Pinpoint the cell where the given text exists, returning its [x, y] midpoint coordinate. 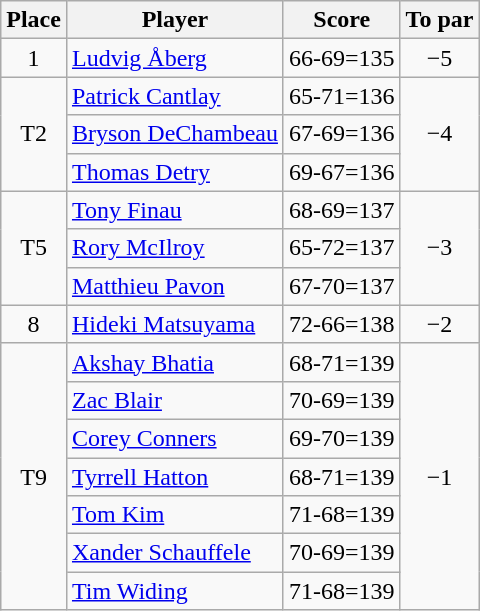
Thomas Detry [174, 172]
65-72=137 [342, 248]
T2 [34, 134]
Akshay Bhatia [174, 362]
Score [342, 20]
Bryson DeChambeau [174, 134]
67-70=137 [342, 286]
−5 [440, 58]
Tyrrell Hatton [174, 477]
Corey Conners [174, 438]
Xander Schauffele [174, 553]
72-66=138 [342, 324]
Patrick Cantlay [174, 96]
Tony Finau [174, 210]
Rory McIlroy [174, 248]
65-71=136 [342, 96]
66-69=135 [342, 58]
Ludvig Åberg [174, 58]
8 [34, 324]
Hideki Matsuyama [174, 324]
To par [440, 20]
T9 [34, 476]
Place [34, 20]
Player [174, 20]
T5 [34, 248]
Tom Kim [174, 515]
69-67=136 [342, 172]
−1 [440, 476]
−3 [440, 248]
67-69=136 [342, 134]
−2 [440, 324]
1 [34, 58]
−4 [440, 134]
68-69=137 [342, 210]
Zac Blair [174, 400]
Matthieu Pavon [174, 286]
Tim Widing [174, 591]
69-70=139 [342, 438]
